Scan for the cell matching the given text and deliver its [X, Y] coordinate at center. 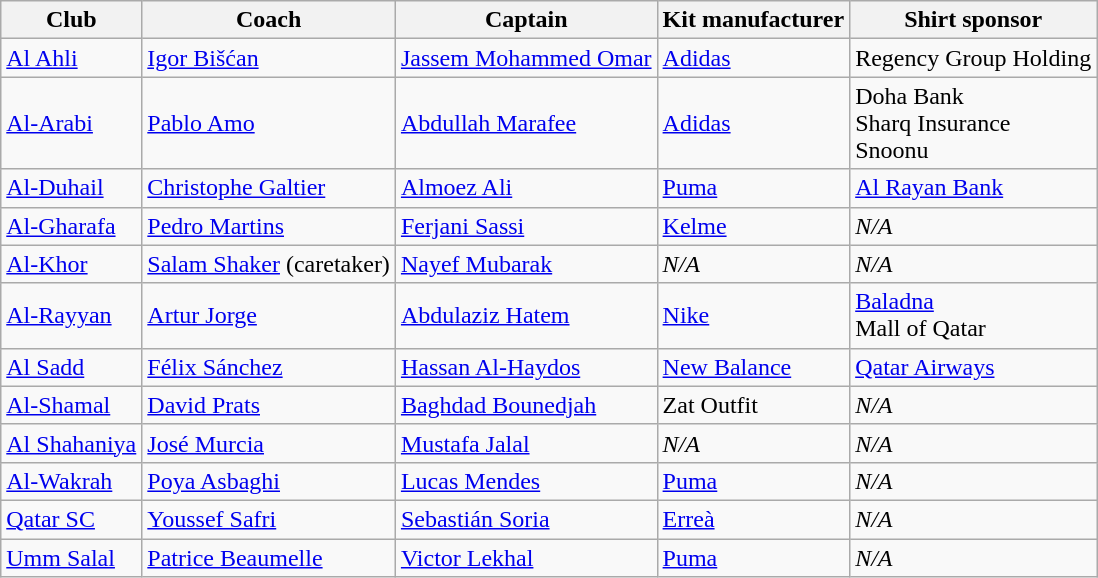
Al-Shamal [72, 405]
Al Sadd [72, 367]
Pedro Martins [269, 226]
Christophe Galtier [269, 188]
Shirt sponsor [974, 20]
Artur Jorge [269, 316]
Qatar Airways [974, 367]
Patrice Beaumelle [269, 557]
Regency Group Holding [974, 58]
Al-Rayyan [72, 316]
Abdulaziz Hatem [526, 316]
Al Ahli [72, 58]
Almoez Ali [526, 188]
Doha BankSharq InsuranceSnoonu [974, 123]
Youssef Safri [269, 519]
Al-Duhail [72, 188]
José Murcia [269, 443]
Pablo Amo [269, 123]
Al-Khor [72, 264]
Coach [269, 20]
Zat Outfit [754, 405]
Kit manufacturer [754, 20]
Sebastián Soria [526, 519]
Félix Sánchez [269, 367]
Al-Gharafa [72, 226]
Ferjani Sassi [526, 226]
Al-Arabi [72, 123]
Al-Wakrah [72, 481]
Al Rayan Bank [974, 188]
Umm Salal [72, 557]
New Balance [754, 367]
Jassem Mohammed Omar [526, 58]
Nike [754, 316]
Salam Shaker (caretaker) [269, 264]
David Prats [269, 405]
Captain [526, 20]
Nayef Mubarak [526, 264]
Erreà [754, 519]
Mustafa Jalal [526, 443]
Lucas Mendes [526, 481]
Baghdad Bounedjah [526, 405]
Club [72, 20]
Poya Asbaghi [269, 481]
Al Shahaniya [72, 443]
Igor Bišćan [269, 58]
Victor Lekhal [526, 557]
Abdullah Marafee [526, 123]
Qatar SC [72, 519]
Hassan Al-Haydos [526, 367]
BaladnaMall of Qatar [974, 316]
Kelme [754, 226]
